Pinpoint the cell where the given text exists, returning its (X, Y) midpoint coordinate. 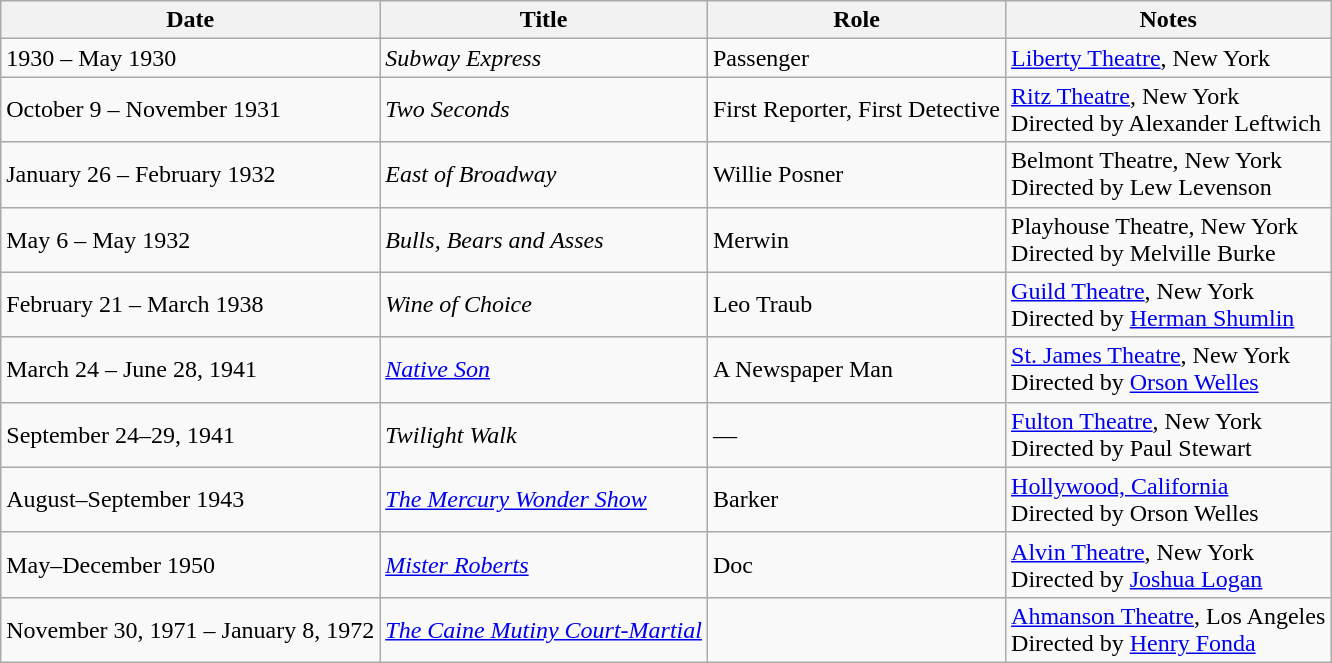
Twilight Walk (544, 434)
January 26 – February 1932 (190, 174)
The Caine Mutiny Court-Martial (544, 630)
Barker (856, 500)
First Reporter, First Detective (856, 110)
November 30, 1971 – January 8, 1972 (190, 630)
February 21 – March 1938 (190, 304)
1930 – May 1930 (190, 58)
Hollywood, CaliforniaDirected by Orson Welles (1168, 500)
Leo Traub (856, 304)
Guild Theatre, New YorkDirected by Herman Shumlin (1168, 304)
Role (856, 20)
Title (544, 20)
Alvin Theatre, New YorkDirected by Joshua Logan (1168, 564)
May–December 1950 (190, 564)
Fulton Theatre, New York Directed by Paul Stewart (1168, 434)
September 24–29, 1941 (190, 434)
May 6 – May 1932 (190, 240)
Subway Express (544, 58)
Notes (1168, 20)
Ahmanson Theatre, Los AngelesDirected by Henry Fonda (1168, 630)
Willie Posner (856, 174)
St. James Theatre, New YorkDirected by Orson Welles (1168, 370)
East of Broadway (544, 174)
Mister Roberts (544, 564)
Playhouse Theatre, New YorkDirected by Melville Burke (1168, 240)
Wine of Choice (544, 304)
Belmont Theatre, New YorkDirected by Lew Levenson (1168, 174)
October 9 – November 1931 (190, 110)
Merwin (856, 240)
Passenger (856, 58)
— (856, 434)
Ritz Theatre, New York Directed by Alexander Leftwich (1168, 110)
August–September 1943 (190, 500)
Doc (856, 564)
Native Son (544, 370)
Liberty Theatre, New York (1168, 58)
Bulls, Bears and Asses (544, 240)
The Mercury Wonder Show (544, 500)
Two Seconds (544, 110)
March 24 – June 28, 1941 (190, 370)
A Newspaper Man (856, 370)
Date (190, 20)
